Output the (X, Y) coordinate of the center of the cell containing the given text.  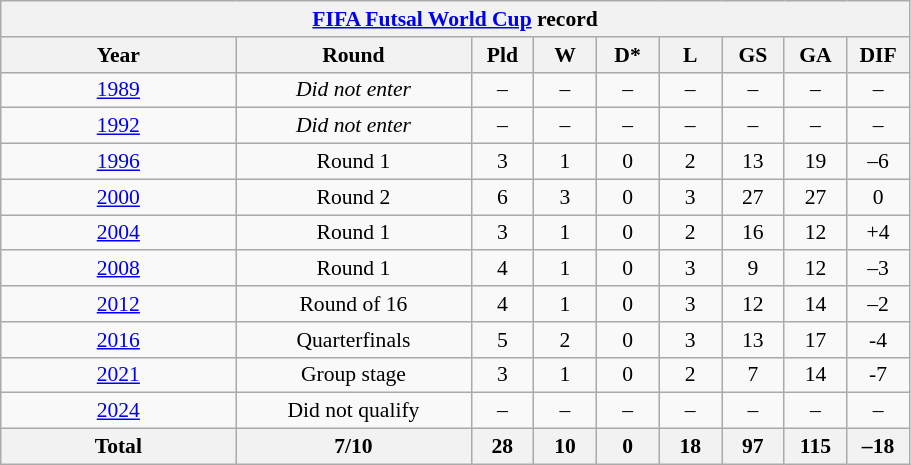
2012 (118, 304)
28 (502, 447)
Year (118, 55)
2021 (118, 375)
19 (816, 162)
7/10 (354, 447)
5 (502, 340)
Round of 16 (354, 304)
D* (628, 55)
Round 2 (354, 197)
Quarterfinals (354, 340)
–18 (878, 447)
FIFA Futsal World Cup record (456, 19)
1989 (118, 90)
6 (502, 197)
2016 (118, 340)
–6 (878, 162)
16 (754, 233)
7 (754, 375)
Group stage (354, 375)
2000 (118, 197)
115 (816, 447)
-4 (878, 340)
1992 (118, 126)
10 (566, 447)
-7 (878, 375)
2008 (118, 269)
–2 (878, 304)
Round (354, 55)
2004 (118, 233)
L (690, 55)
1996 (118, 162)
Total (118, 447)
Pld (502, 55)
GS (754, 55)
DIF (878, 55)
+4 (878, 233)
17 (816, 340)
9 (754, 269)
2024 (118, 411)
Did not qualify (354, 411)
97 (754, 447)
W (566, 55)
–3 (878, 269)
GA (816, 55)
18 (690, 447)
